Determine the [X, Y] coordinate at the center of the cell enclosing the given text.  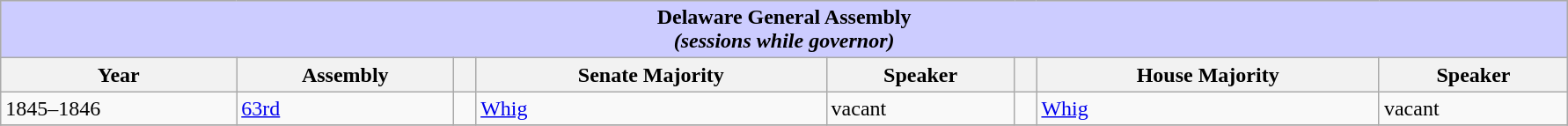
63rd [345, 108]
Senate Majority [651, 75]
Assembly [345, 75]
Delaware General Assembly (sessions while governor) [785, 30]
1845–1846 [119, 108]
House Majority [1207, 75]
Year [119, 75]
